Extract the [x, y] coordinate from the center of the cell holding the provided text.  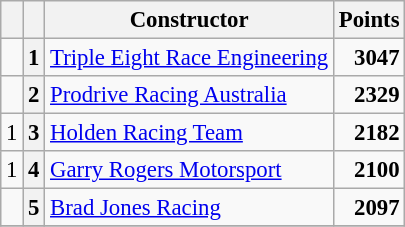
Brad Jones Racing [190, 208]
4 [34, 170]
Constructor [190, 20]
Prodrive Racing Australia [190, 95]
Garry Rogers Motorsport [190, 170]
2182 [368, 133]
3 [34, 133]
Points [368, 20]
2100 [368, 170]
Holden Racing Team [190, 133]
2097 [368, 208]
Triple Eight Race Engineering [190, 58]
3047 [368, 58]
2329 [368, 95]
5 [34, 208]
2 [34, 95]
